Return the [X, Y] coordinate for the center point of the cell that contains the specified text.  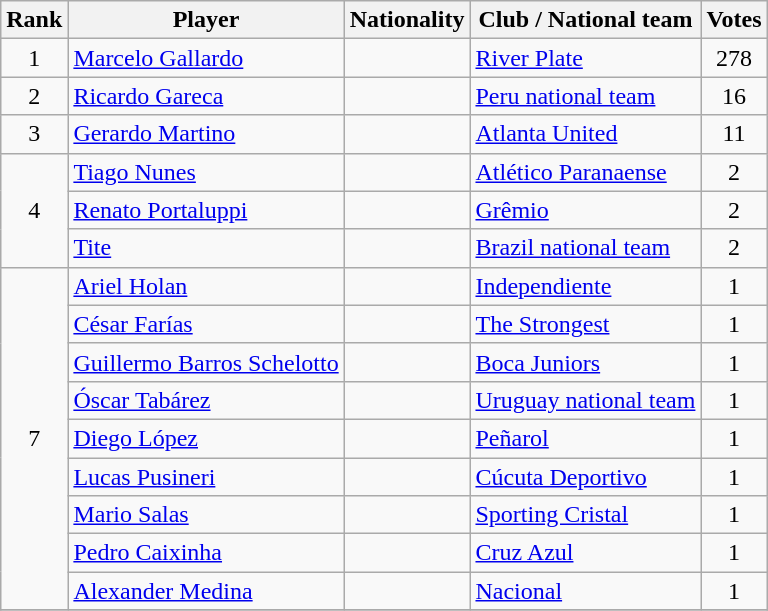
Nacional [586, 591]
11 [734, 134]
4 [34, 210]
Atlanta United [586, 134]
Nationality [407, 20]
Grêmio [586, 210]
Club / National team [586, 20]
Diego López [206, 438]
Mario Salas [206, 515]
Peñarol [586, 438]
Votes [734, 20]
Peru national team [586, 96]
Independiente [586, 286]
Cúcuta Deportivo [586, 477]
Player [206, 20]
Atlético Paranaense [586, 172]
Boca Juniors [586, 362]
Uruguay national team [586, 400]
278 [734, 58]
Cruz Azul [586, 553]
7 [34, 438]
River Plate [586, 58]
Sporting Cristal [586, 515]
The Strongest [586, 324]
Alexander Medina [206, 591]
César Farías [206, 324]
Brazil national team [586, 248]
Óscar Tabárez [206, 400]
Guillermo Barros Schelotto [206, 362]
Lucas Pusineri [206, 477]
Tite [206, 248]
Ariel Holan [206, 286]
Renato Portaluppi [206, 210]
Tiago Nunes [206, 172]
Pedro Caixinha [206, 553]
3 [34, 134]
Ricardo Gareca [206, 96]
16 [734, 96]
Rank [34, 20]
Marcelo Gallardo [206, 58]
Gerardo Martino [206, 134]
